Search for the cell housing the specified text and yield its [x, y] center coordinate. 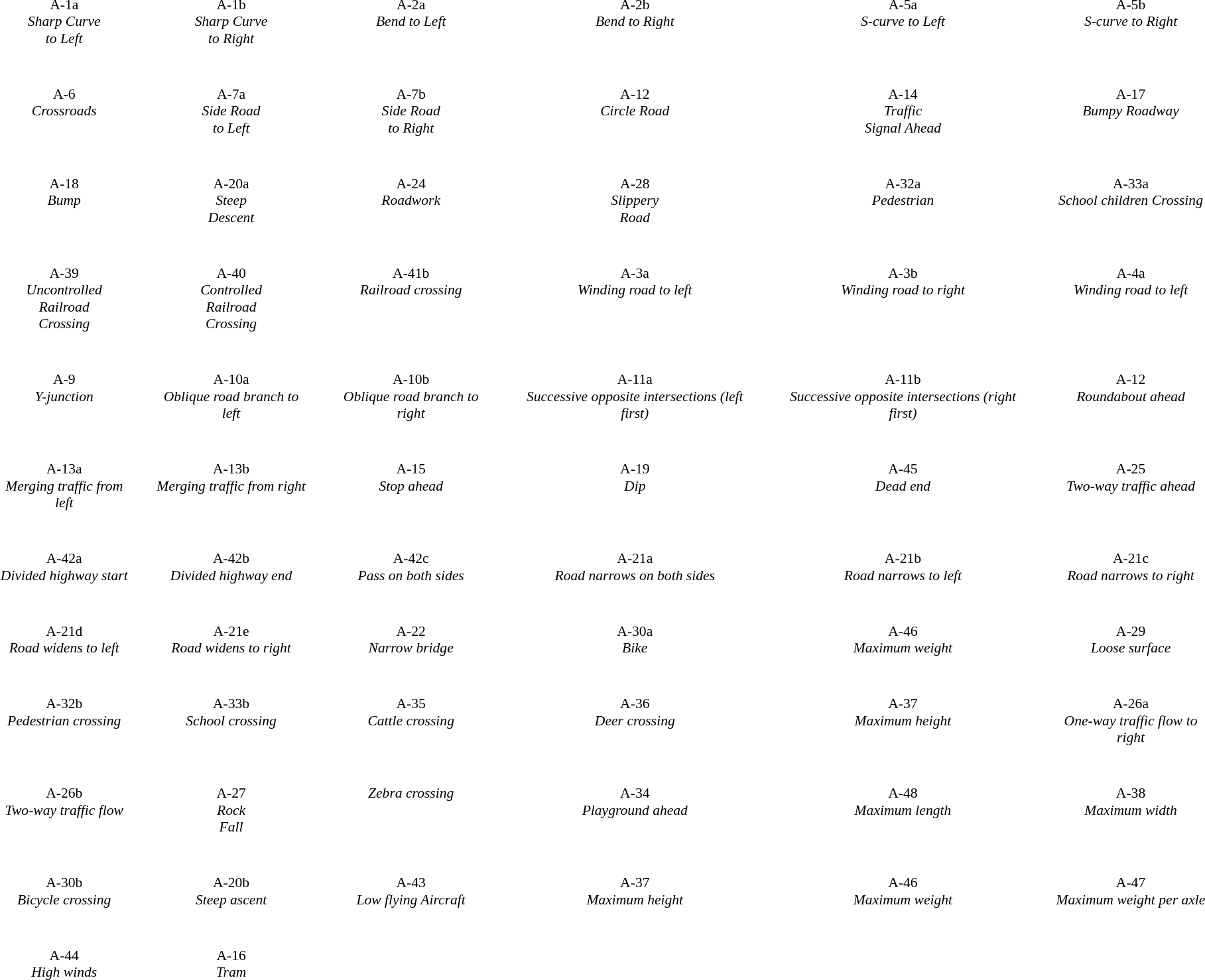
A-35Cattle crossing [411, 712]
A-3aWinding road to left [635, 290]
A-36Deer crossing [635, 712]
A-27RockFall [231, 801]
A-13bMerging traffic from right [231, 477]
A-24Roadwork [411, 192]
A-42cPass on both sides [411, 558]
A-11aSuccessive opposite intersections (left first) [635, 387]
A-20bSteep ascent [231, 883]
A-14TrafficSignal Ahead [903, 102]
A-21eRoad widens to right [231, 631]
A-22Narrow bridge [411, 631]
A-21bRoad narrows to left [903, 558]
A-12Circle Road [635, 102]
A-19Dip [635, 477]
A-32aPedestrian [903, 192]
A-40ControlledRailroadCrossing [231, 290]
A-48Maximum length [903, 801]
A-43Low flying Aircraft [411, 883]
A-20aSteepDescent [231, 192]
Zebra crossing [411, 801]
A-10bOblique road branch to right [411, 387]
A-34Playground ahead [635, 801]
A-42bDivided highway end [231, 558]
A-21aRoad narrows on both sides [635, 558]
A-10aOblique road branch to left [231, 387]
A-7aSide Roadto Left [231, 102]
A-41bRailroad crossing [411, 290]
A-30aBike [635, 631]
A-11bSuccessive opposite intersections (right first) [903, 387]
A-3bWinding road to right [903, 290]
A-28SlipperyRoad [635, 192]
A-45Dead end [903, 477]
A-7bSide Roadto Right [411, 102]
A-33bSchool crossing [231, 712]
A-15Stop ahead [411, 477]
